Locate the cell with the specified text and output its (x, y) center coordinate. 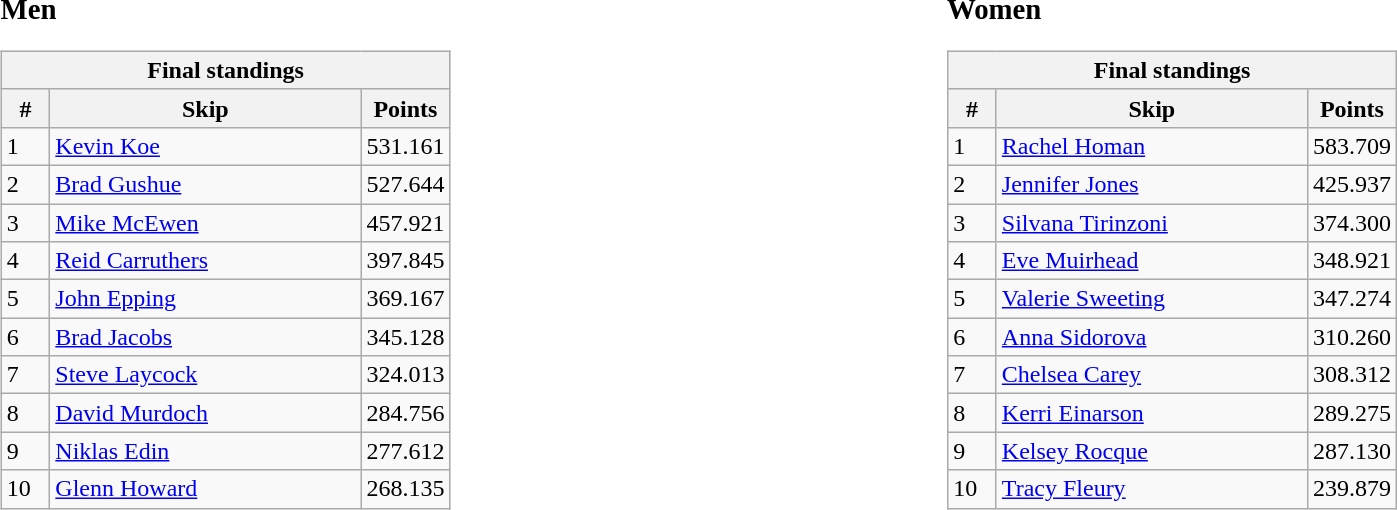
284.756 (406, 413)
531.161 (406, 146)
Brad Jacobs (206, 337)
289.275 (1352, 413)
397.845 (406, 261)
Niklas Edin (206, 451)
374.300 (1352, 223)
324.013 (406, 375)
Kelsey Rocque (1152, 451)
Anna Sidorova (1152, 337)
527.644 (406, 184)
347.274 (1352, 299)
Valerie Sweeting (1152, 299)
Eve Muirhead (1152, 261)
Kevin Koe (206, 146)
Jennifer Jones (1152, 184)
457.921 (406, 223)
425.937 (1352, 184)
Brad Gushue (206, 184)
Kerri Einarson (1152, 413)
268.135 (406, 489)
287.130 (1352, 451)
277.612 (406, 451)
Chelsea Carey (1152, 375)
John Epping (206, 299)
Reid Carruthers (206, 261)
369.167 (406, 299)
Steve Laycock (206, 375)
310.260 (1352, 337)
345.128 (406, 337)
308.312 (1352, 375)
239.879 (1352, 489)
Mike McEwen (206, 223)
348.921 (1352, 261)
583.709 (1352, 146)
Silvana Tirinzoni (1152, 223)
David Murdoch (206, 413)
Rachel Homan (1152, 146)
Glenn Howard (206, 489)
Tracy Fleury (1152, 489)
